Pinpoint the cell where the given text exists, returning its [X, Y] midpoint coordinate. 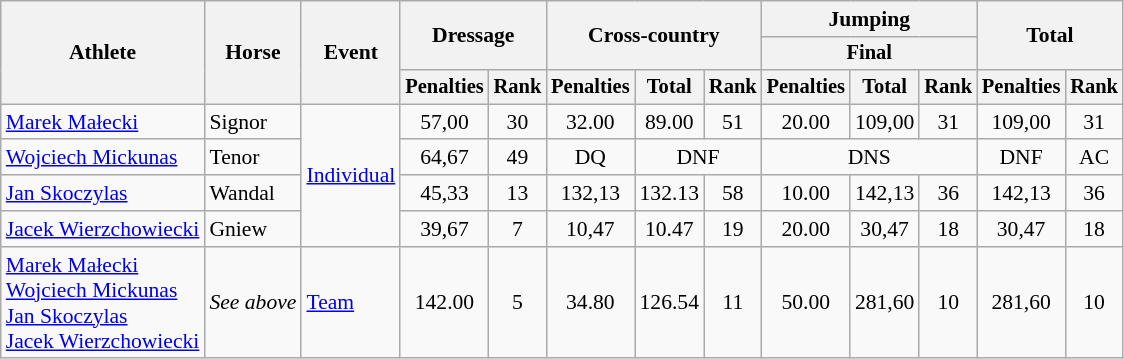
Event [350, 52]
89.00 [668, 122]
Individual [350, 175]
10,47 [590, 229]
AC [1094, 158]
Wandal [252, 193]
19 [733, 229]
Jan Skoczylas [103, 193]
50.00 [806, 303]
DNS [870, 158]
11 [733, 303]
58 [733, 193]
10.47 [668, 229]
45,33 [444, 193]
Marek Małecki [103, 122]
DQ [590, 158]
Marek MałeckiWojciech MickunasJan SkoczylasJacek Wierzchowiecki [103, 303]
57,00 [444, 122]
126.54 [668, 303]
Horse [252, 52]
Final [870, 54]
10.00 [806, 193]
Signor [252, 122]
64,67 [444, 158]
See above [252, 303]
51 [733, 122]
132.13 [668, 193]
32.00 [590, 122]
Wojciech Mickunas [103, 158]
Gniew [252, 229]
Jacek Wierzchowiecki [103, 229]
30 [518, 122]
Dressage [473, 36]
Tenor [252, 158]
Athlete [103, 52]
13 [518, 193]
Cross-country [654, 36]
7 [518, 229]
5 [518, 303]
Team [350, 303]
34.80 [590, 303]
Jumping [870, 19]
132,13 [590, 193]
142.00 [444, 303]
39,67 [444, 229]
49 [518, 158]
